From the cell containing the given text, extract its center point as [x, y] coordinate. 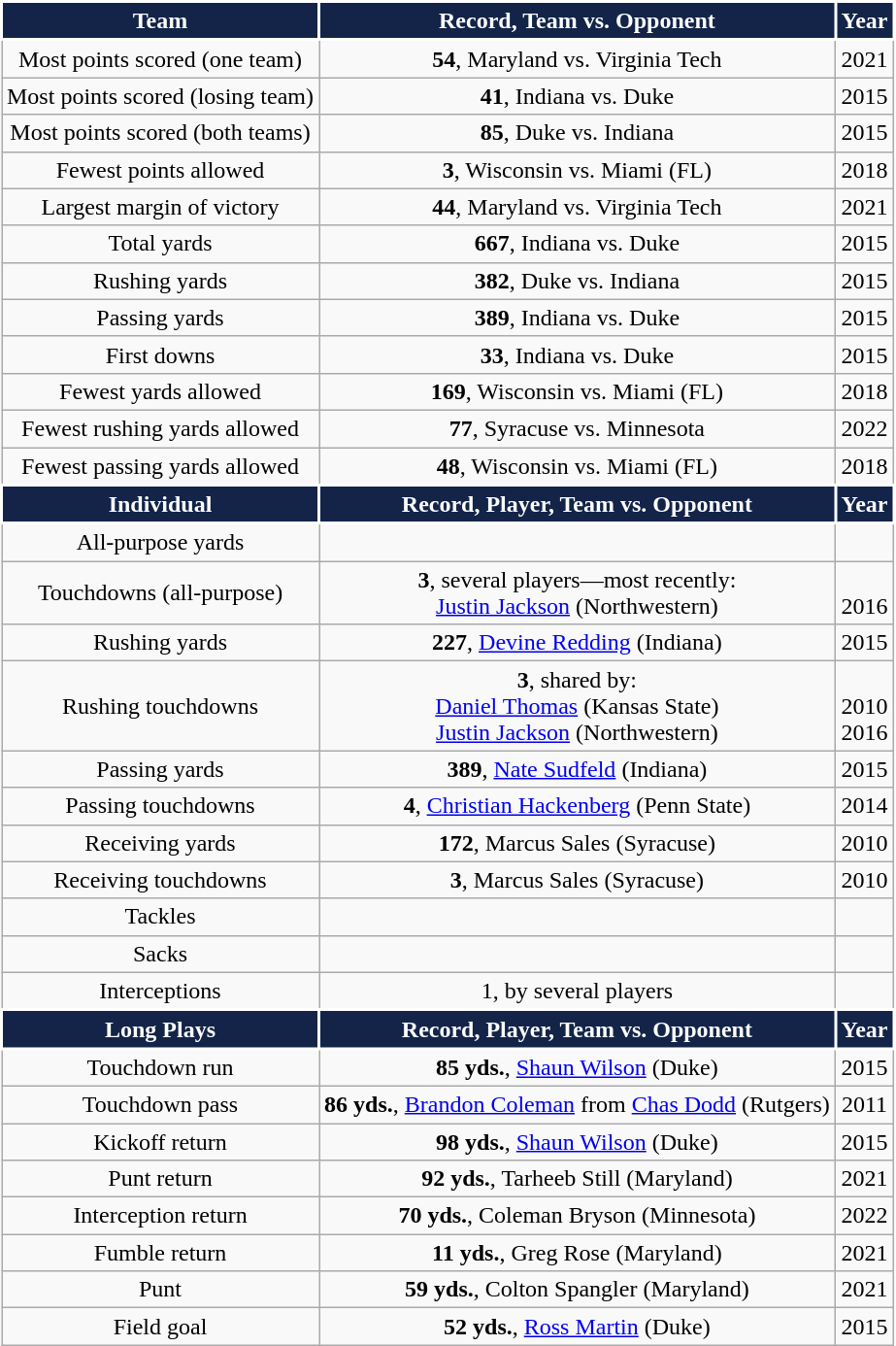
Team [161, 21]
Total yards [161, 244]
227, Devine Redding (Indiana) [578, 643]
54, Maryland vs. Virginia Tech [578, 58]
Fewest points allowed [161, 170]
389, Nate Sudfeld (Indiana) [578, 769]
Most points scored (losing team) [161, 96]
59 yds., Colton Spangler (Maryland) [578, 1290]
Touchdown run [161, 1068]
Record, Team vs. Opponent [578, 21]
Touchdown pass [161, 1104]
33, Indiana vs. Duke [578, 354]
Fewest yards allowed [161, 391]
2014 [864, 806]
3, several players—most recently:Justin Jackson (Northwestern) [578, 592]
98 yds., Shaun Wilson (Duke) [578, 1141]
3, Wisconsin vs. Miami (FL) [578, 170]
Fumble return [161, 1253]
382, Duke vs. Indiana [578, 281]
Rushing touchdowns [161, 706]
Punt return [161, 1179]
48, Wisconsin vs. Miami (FL) [578, 466]
First downs [161, 354]
3, Marcus Sales (Syracuse) [578, 880]
Fewest rushing yards allowed [161, 428]
Receiving yards [161, 843]
Most points scored (one team) [161, 58]
Largest margin of victory [161, 207]
3, shared by:Daniel Thomas (Kansas State)Justin Jackson (Northwestern) [578, 706]
Long Plays [161, 1029]
1, by several players [578, 991]
2011 [864, 1104]
Passing touchdowns [161, 806]
77, Syracuse vs. Minnesota [578, 428]
Punt [161, 1290]
4, Christian Hackenberg (Penn State) [578, 806]
Most points scored (both teams) [161, 133]
41, Indiana vs. Duke [578, 96]
92 yds., Tarheeb Still (Maryland) [578, 1179]
Interception return [161, 1216]
2016 [864, 592]
11 yds., Greg Rose (Maryland) [578, 1253]
All-purpose yards [161, 542]
Interceptions [161, 991]
Receiving touchdowns [161, 880]
Kickoff return [161, 1141]
20102016 [864, 706]
Tackles [161, 917]
Field goal [161, 1327]
Fewest passing yards allowed [161, 466]
85 yds., Shaun Wilson (Duke) [578, 1068]
Touchdowns (all-purpose) [161, 592]
85, Duke vs. Indiana [578, 133]
Sacks [161, 954]
172, Marcus Sales (Syracuse) [578, 843]
70 yds., Coleman Bryson (Minnesota) [578, 1216]
52 yds., Ross Martin (Duke) [578, 1327]
389, Indiana vs. Duke [578, 318]
667, Indiana vs. Duke [578, 244]
Individual [161, 504]
44, Maryland vs. Virginia Tech [578, 207]
86 yds., Brandon Coleman from Chas Dodd (Rutgers) [578, 1104]
169, Wisconsin vs. Miami (FL) [578, 391]
